Locate the cell with the specified text and output its [x, y] center coordinate. 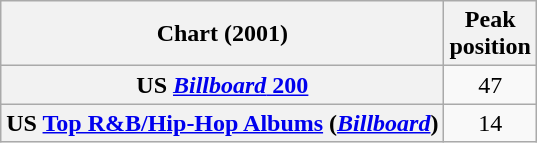
14 [490, 123]
Peak position [490, 34]
Chart (2001) [222, 34]
US Top R&B/Hip-Hop Albums (Billboard) [222, 123]
47 [490, 85]
US Billboard 200 [222, 85]
